Pinpoint the cell where the given text exists, returning its (x, y) midpoint coordinate. 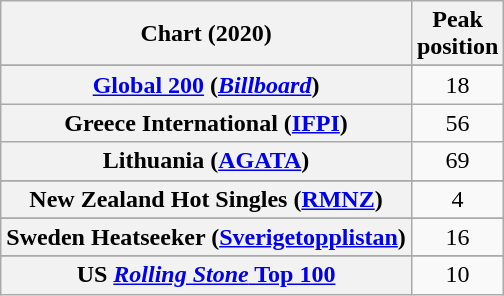
4 (457, 199)
Greece International (IFPI) (206, 123)
16 (457, 237)
US Rolling Stone Top 100 (206, 275)
Global 200 (Billboard) (206, 85)
56 (457, 123)
69 (457, 161)
Lithuania (AGATA) (206, 161)
Peakposition (457, 34)
New Zealand Hot Singles (RMNZ) (206, 199)
18 (457, 85)
10 (457, 275)
Chart (2020) (206, 34)
Sweden Heatseeker (Sverigetopplistan) (206, 237)
